Return (X, Y) of the center of cell containing provided text 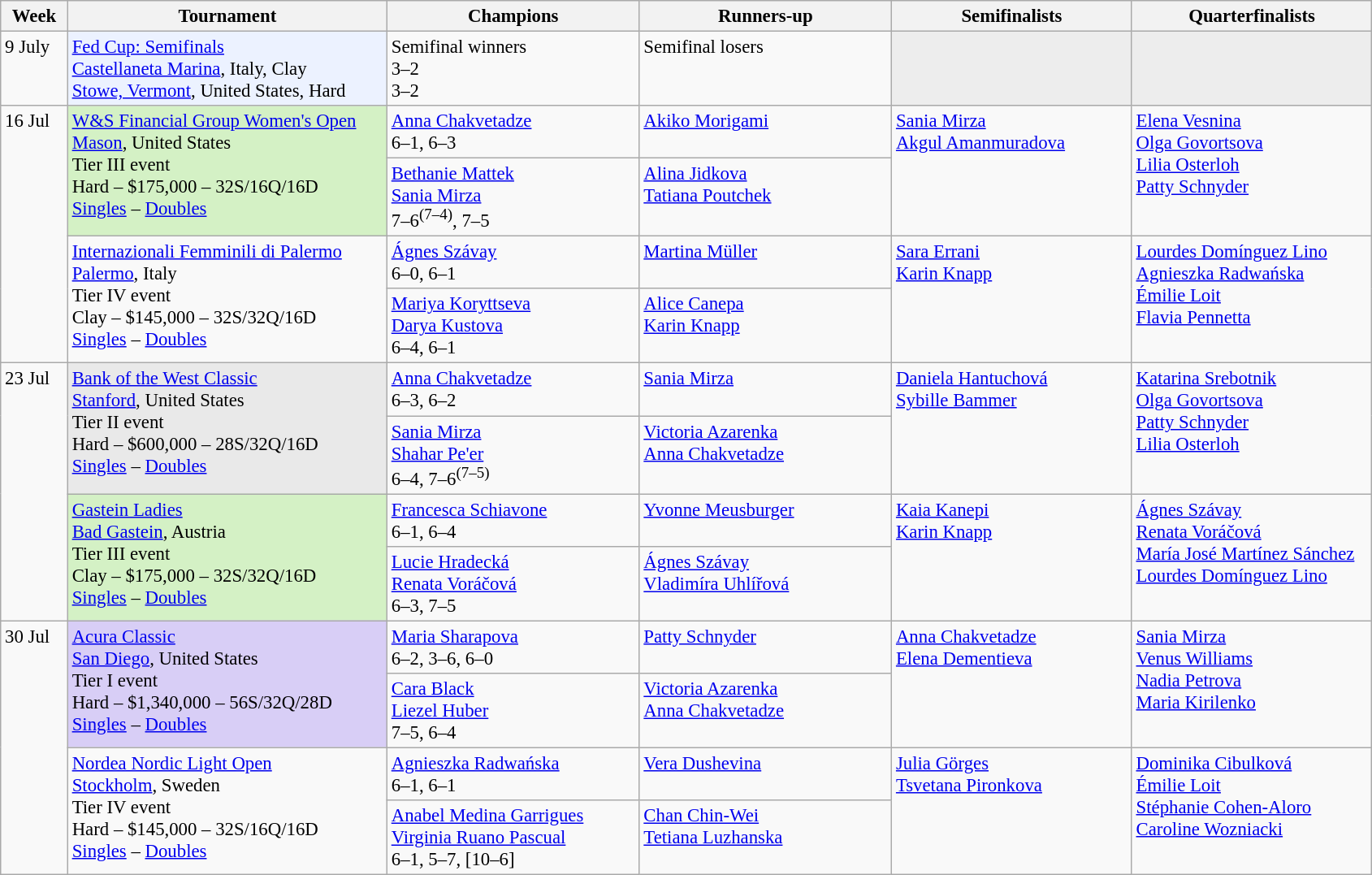
Lucie Hradecká Renata Voráčová 6–3, 7–5 (513, 583)
W&S Financial Group Women's Open Mason, United States Tier III eventHard – $175,000 – 32S/16Q/16DSingles – Doubles (227, 171)
Lourdes Domínguez Lino Agnieszka Radwańska Émilie Loit Flavia Pennetta (1252, 300)
Vera Dushevina (765, 773)
Akiko Morigami (765, 132)
Bank of the West Classic Stanford, United StatesTier II eventHard – $600,000 – 28S/32Q/16DSingles – Doubles (227, 429)
Agnieszka Radwańska 6–1, 6–1 (513, 773)
Mariya Koryttseva Darya Kustova 6–4, 6–1 (513, 327)
Elena Vesnina Olga Govortsova Lilia Osterloh Patty Schnyder (1252, 171)
Semifinal losers (765, 69)
9 July (34, 69)
Chan Chin-Wei Tetiana Luzhanska (765, 838)
Acura Classic San Diego, United States Tier I eventHard – $1,340,000 – 56S/32Q/28DSingles – Doubles (227, 684)
Maria Sharapova 6–2, 3–6, 6–0 (513, 647)
Sania Mirza Shahar Pe'er 6–4, 7–6(7–5) (513, 455)
Tournament (227, 16)
Anna Chakvetadze 6–3, 6–2 (513, 390)
Yvonne Meusburger (765, 520)
Julia Görges Tsvetana Pironkova (1012, 811)
Runners-up (765, 16)
Anna Chakvetadze Elena Dementieva (1012, 684)
Internazionali Femminili di Palermo Palermo, Italy Tier IV eventClay – $145,000 – 32S/32Q/16DSingles – Doubles (227, 300)
Bethanie Mattek Sania Mirza 7–6(7–4), 7–5 (513, 197)
Champions (513, 16)
Patty Schnyder (765, 647)
30 Jul (34, 747)
Alina Jidkova Tatiana Poutchek (765, 197)
Anna Chakvetadze 6–1, 6–3 (513, 132)
Alice Canepa Karin Knapp (765, 327)
Nordea Nordic Light Open Stockholm, Sweden Tier IV eventHard – $145,000 – 32S/16Q/16DSingles – Doubles (227, 811)
Sania Mirza (765, 390)
Francesca Schiavone 6–1, 6–4 (513, 520)
Gastein Ladies Bad Gastein, Austria Tier III eventClay – $175,000 – 32S/32Q/16DSingles – Doubles (227, 557)
23 Jul (34, 492)
Ágnes Szávay Vladimíra Uhlířová (765, 583)
Katarina Srebotnik Olga Govortsova Patty Schnyder Lilia Osterloh (1252, 429)
Semifinalists (1012, 16)
Dominika Cibulková Émilie Loit Stéphanie Cohen-Aloro Caroline Wozniacki (1252, 811)
16 Jul (34, 234)
Cara Black Liezel Huber 7–5, 6–4 (513, 711)
Week (34, 16)
Sara Errani Karin Knapp (1012, 300)
Ágnes Szávay 6–0, 6–1 (513, 263)
Ágnes Szávay Renata Voráčová María José Martínez Sánchez Lourdes Domínguez Lino (1252, 557)
Sania Mirza Venus Williams Nadia Petrova Maria Kirilenko (1252, 684)
Sania Mirza Akgul Amanmuradova (1012, 171)
Kaia Kanepi Karin Knapp (1012, 557)
Martina Müller (765, 263)
Anabel Medina Garrigues Virginia Ruano Pascual 6–1, 5–7, [10–6] (513, 838)
Fed Cup: Semifinals Castellaneta Marina, Italy, Clay Stowe, Vermont, United States, Hard (227, 69)
Semifinal winners 3–2 3–2 (513, 69)
Daniela Hantuchová Sybille Bammer (1012, 429)
Quarterfinalists (1252, 16)
